Search for the cell housing the specified text and yield its (x, y) center coordinate. 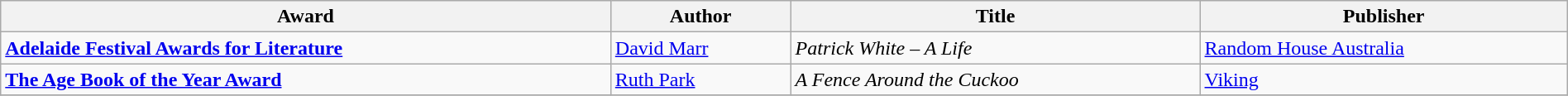
Author (700, 17)
Adelaide Festival Awards for Literature (306, 48)
David Marr (700, 48)
Patrick White – A Life (996, 48)
Award (306, 17)
Random House Australia (1384, 48)
Viking (1384, 79)
Title (996, 17)
Publisher (1384, 17)
Ruth Park (700, 79)
The Age Book of the Year Award (306, 79)
A Fence Around the Cuckoo (996, 79)
